Find where the given text appears and provide that cell's center as (x, y) coordinate. 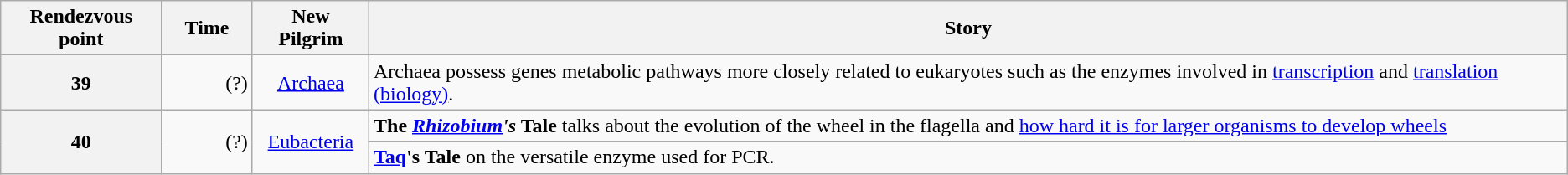
Archaea possess genes metabolic pathways more closely related to eukaryotes such as the enzymes involved in transcription and translation (biology). (968, 82)
Story (968, 28)
Eubacteria (310, 142)
The Rhizobium's Tale talks about the evolution of the wheel in the flagella and how hard it is for larger organisms to develop wheels (968, 126)
Rendezvous point (81, 28)
39 (81, 82)
New Pilgrim (310, 28)
Archaea (310, 82)
Time (208, 28)
Taq's Tale on the versatile enzyme used for PCR. (968, 157)
40 (81, 142)
